For the text-containing cell, return its midpoint in (X, Y) coordinate format. 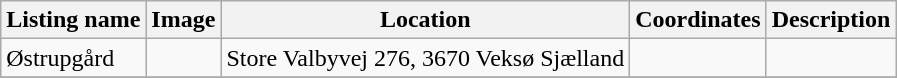
Image (184, 20)
Location (426, 20)
Coordinates (698, 20)
Description (831, 20)
Østrupgård (74, 58)
Listing name (74, 20)
Store Valbyvej 276, 3670 Veksø Sjælland (426, 58)
